Detect which cell encompasses the target text, then output its (x, y) center coordinate. 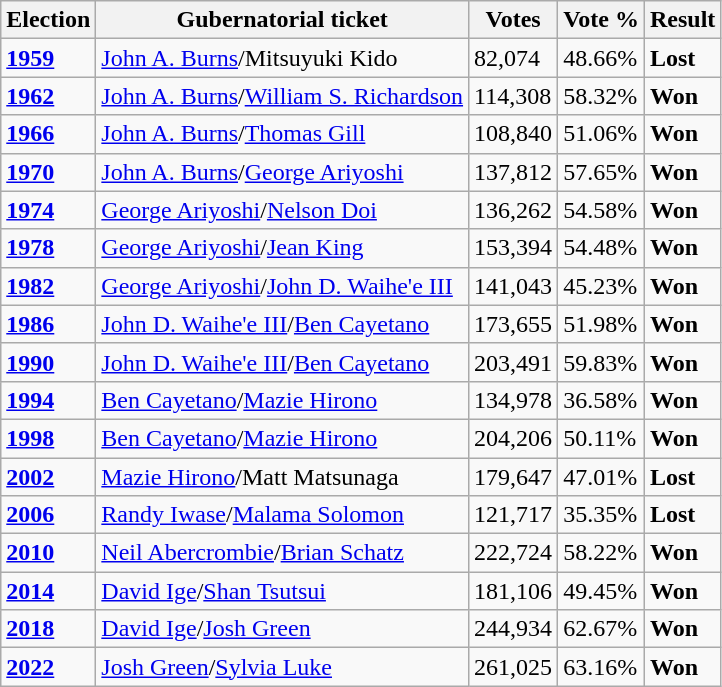
John A. Burns/Mitsuyuki Kido (282, 58)
1990 (48, 362)
Election (48, 20)
1974 (48, 210)
108,840 (514, 134)
John A. Burns/George Ariyoshi (282, 172)
2022 (48, 667)
58.32% (602, 96)
58.22% (602, 553)
36.58% (602, 400)
1994 (48, 400)
45.23% (602, 286)
2014 (48, 591)
1978 (48, 248)
261,025 (514, 667)
1982 (48, 286)
153,394 (514, 248)
181,106 (514, 591)
54.58% (602, 210)
Gubernatorial ticket (282, 20)
1959 (48, 58)
1986 (48, 324)
141,043 (514, 286)
Votes (514, 20)
57.65% (602, 172)
David Ige/Shan Tsutsui (282, 591)
134,978 (514, 400)
54.48% (602, 248)
Josh Green/Sylvia Luke (282, 667)
204,206 (514, 438)
62.67% (602, 629)
George Ariyoshi/Nelson Doi (282, 210)
137,812 (514, 172)
173,655 (514, 324)
50.11% (602, 438)
Result (682, 20)
222,724 (514, 553)
203,491 (514, 362)
114,308 (514, 96)
1970 (48, 172)
1998 (48, 438)
82,074 (514, 58)
1962 (48, 96)
Vote % (602, 20)
John A. Burns/William S. Richardson (282, 96)
2006 (48, 515)
George Ariyoshi/John D. Waihe'e III (282, 286)
244,934 (514, 629)
1966 (48, 134)
136,262 (514, 210)
179,647 (514, 477)
2002 (48, 477)
Mazie Hirono/Matt Matsunaga (282, 477)
Neil Abercrombie/Brian Schatz (282, 553)
51.06% (602, 134)
47.01% (602, 477)
2018 (48, 629)
63.16% (602, 667)
David Ige/Josh Green (282, 629)
John A. Burns/Thomas Gill (282, 134)
121,717 (514, 515)
48.66% (602, 58)
59.83% (602, 362)
2010 (48, 553)
Randy Iwase/Malama Solomon (282, 515)
49.45% (602, 591)
George Ariyoshi/Jean King (282, 248)
35.35% (602, 515)
51.98% (602, 324)
